Identify which cell holds the provided text, then report its (x, y) central coordinate. 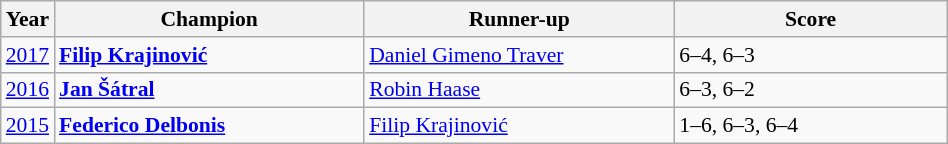
1–6, 6–3, 6–4 (810, 126)
Year (28, 19)
6–4, 6–3 (810, 55)
2015 (28, 126)
Federico Delbonis (209, 126)
Jan Šátral (209, 90)
2017 (28, 55)
Score (810, 19)
Champion (209, 19)
2016 (28, 90)
Robin Haase (519, 90)
Daniel Gimeno Traver (519, 55)
Runner-up (519, 19)
6–3, 6–2 (810, 90)
